Output the [X, Y] coordinate of the center of the cell containing the given text.  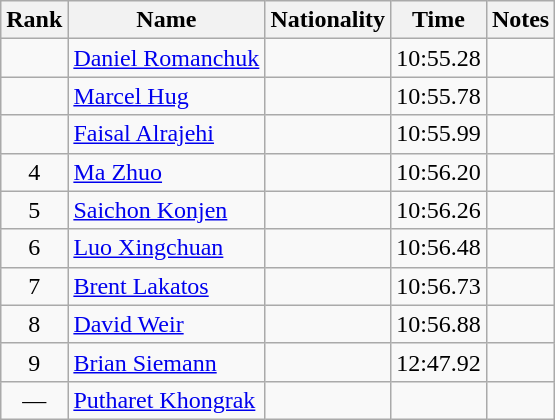
Saichon Konjen [166, 210]
10:56.26 [439, 210]
Brian Siemann [166, 362]
Daniel Romanchuk [166, 58]
10:55.99 [439, 134]
Notes [520, 20]
4 [34, 172]
Brent Lakatos [166, 286]
9 [34, 362]
Marcel Hug [166, 96]
— [34, 400]
5 [34, 210]
6 [34, 248]
Name [166, 20]
Luo Xingchuan [166, 248]
10:56.88 [439, 324]
Nationality [328, 20]
12:47.92 [439, 362]
10:56.73 [439, 286]
10:55.78 [439, 96]
Rank [34, 20]
10:56.20 [439, 172]
David Weir [166, 324]
7 [34, 286]
Ma Zhuo [166, 172]
8 [34, 324]
10:55.28 [439, 58]
Putharet Khongrak [166, 400]
Faisal Alrajehi [166, 134]
10:56.48 [439, 248]
Time [439, 20]
